Scan for the cell matching the given text and deliver its (X, Y) coordinate at center. 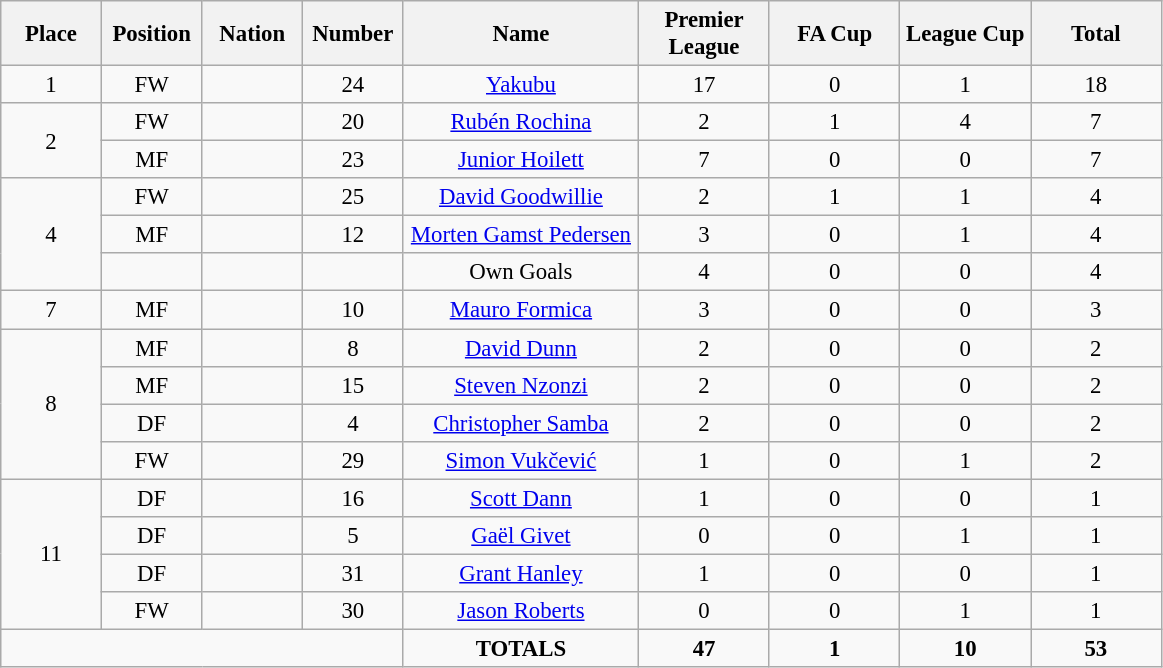
53 (1096, 648)
Simon Vukčević (521, 460)
Yakubu (521, 85)
Place (52, 34)
FA Cup (834, 34)
Jason Roberts (521, 611)
23 (354, 160)
Premier League (704, 34)
Name (521, 34)
David Dunn (521, 348)
47 (704, 648)
31 (354, 573)
20 (354, 122)
30 (354, 611)
TOTALS (521, 648)
12 (354, 235)
Mauro Formica (521, 310)
11 (52, 554)
Junior Hoilett (521, 160)
Position (152, 34)
Morten Gamst Pedersen (521, 235)
League Cup (966, 34)
24 (354, 85)
5 (354, 536)
David Goodwillie (521, 197)
Scott Dann (521, 498)
Rubén Rochina (521, 122)
Christopher Samba (521, 423)
17 (704, 85)
18 (1096, 85)
Steven Nzonzi (521, 385)
25 (354, 197)
29 (354, 460)
Total (1096, 34)
16 (354, 498)
Grant Hanley (521, 573)
Gaël Givet (521, 536)
Nation (252, 34)
15 (354, 385)
Number (354, 34)
Own Goals (521, 273)
